Output the (X, Y) coordinate of the center of the cell containing the given text.  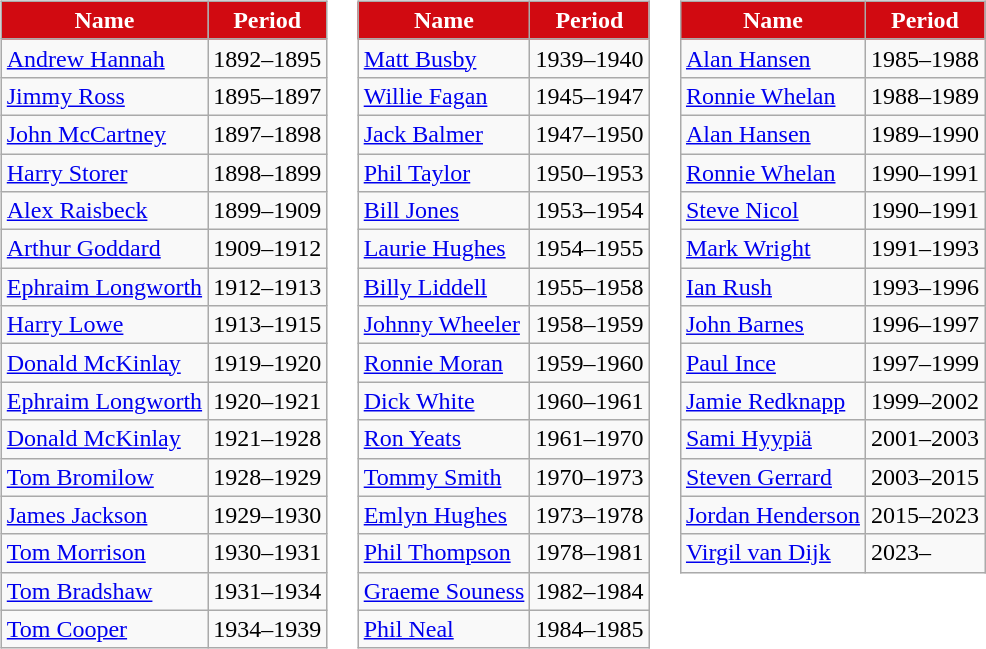
Ian Rush (772, 287)
Virgil van Dijk (772, 553)
Harry Lowe (104, 325)
1958–1959 (590, 325)
1928–1929 (268, 477)
Graeme Souness (444, 591)
Ron Yeats (444, 439)
John McCartney (104, 134)
Tom Bradshaw (104, 591)
Tom Cooper (104, 629)
1934–1939 (268, 629)
2015–2023 (924, 515)
1997–1999 (924, 363)
Sami Hyypiä (772, 439)
1991–1993 (924, 249)
1912–1913 (268, 287)
2023– (924, 553)
1899–1909 (268, 211)
1955–1958 (590, 287)
1954–1955 (590, 249)
1959–1960 (590, 363)
Jack Balmer (444, 134)
1919–1920 (268, 363)
Jamie Redknapp (772, 401)
1898–1899 (268, 173)
Emlyn Hughes (444, 515)
1982–1984 (590, 591)
1895–1897 (268, 96)
Bill Jones (444, 211)
Harry Storer (104, 173)
Paul Ince (772, 363)
1929–1930 (268, 515)
Laurie Hughes (444, 249)
1953–1954 (590, 211)
Dick White (444, 401)
1988–1989 (924, 96)
1999–2002 (924, 401)
1939–1940 (590, 58)
Phil Thompson (444, 553)
1897–1898 (268, 134)
1996–1997 (924, 325)
Willie Fagan (444, 96)
1931–1934 (268, 591)
Jordan Henderson (772, 515)
John Barnes (772, 325)
1993–1996 (924, 287)
1989–1990 (924, 134)
1984–1985 (590, 629)
Andrew Hannah (104, 58)
1961–1970 (590, 439)
Ronnie Moran (444, 363)
Steve Nicol (772, 211)
Arthur Goddard (104, 249)
1985–1988 (924, 58)
Phil Neal (444, 629)
2003–2015 (924, 477)
1921–1928 (268, 439)
1930–1931 (268, 553)
Tom Morrison (104, 553)
Steven Gerrard (772, 477)
1973–1978 (590, 515)
1970–1973 (590, 477)
Matt Busby (444, 58)
1950–1953 (590, 173)
1947–1950 (590, 134)
1960–1961 (590, 401)
Johnny Wheeler (444, 325)
1920–1921 (268, 401)
James Jackson (104, 515)
1978–1981 (590, 553)
Jimmy Ross (104, 96)
Billy Liddell (444, 287)
1913–1915 (268, 325)
Tommy Smith (444, 477)
Tom Bromilow (104, 477)
1945–1947 (590, 96)
1892–1895 (268, 58)
Alex Raisbeck (104, 211)
Mark Wright (772, 249)
2001–2003 (924, 439)
1909–1912 (268, 249)
Phil Taylor (444, 173)
